Capture the cell that displays the provided text and extract its (x, y) central coordinate. 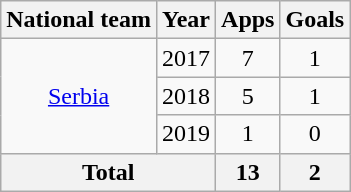
Year (186, 20)
2017 (186, 58)
0 (315, 134)
13 (248, 172)
2018 (186, 96)
National team (79, 20)
2 (315, 172)
Serbia (79, 96)
Total (108, 172)
2019 (186, 134)
5 (248, 96)
7 (248, 58)
Goals (315, 20)
Apps (248, 20)
